Scan for the cell matching the given text and deliver its [X, Y] coordinate at center. 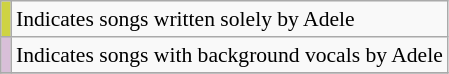
Indicates songs written solely by Adele [230, 19]
Indicates songs with background vocals by Adele [230, 55]
